Determine the [X, Y] coordinate at the center of the cell enclosing the given text.  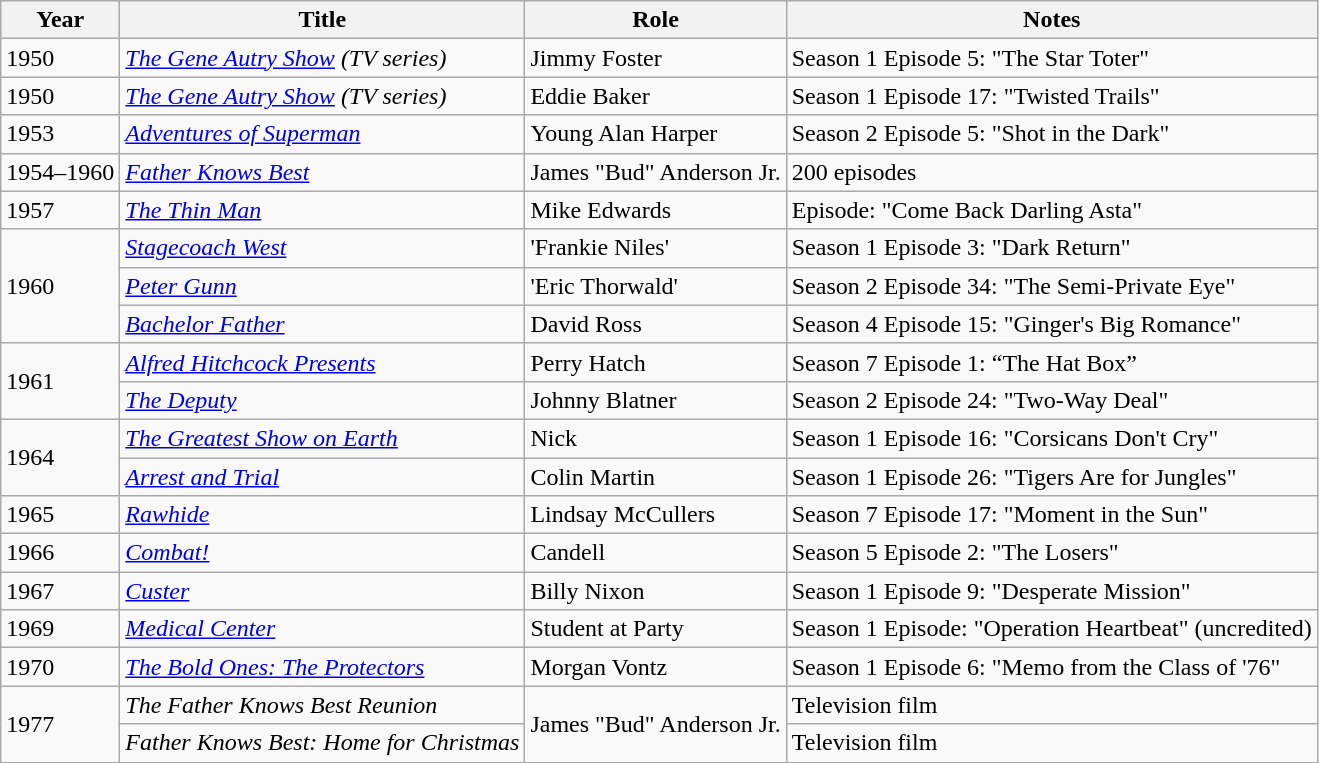
Rawhide [322, 515]
Young Alan Harper [656, 134]
1966 [60, 553]
Notes [1052, 20]
Jimmy Foster [656, 58]
Arrest and Trial [322, 477]
1957 [60, 210]
Season 1 Episode 17: "Twisted Trails" [1052, 96]
Alfred Hitchcock Presents [322, 362]
1961 [60, 381]
Season 1 Episode 26: "Tigers Are for Jungles" [1052, 477]
Season 2 Episode 34: "The Semi-Private Eye" [1052, 286]
Season 1 Episode 5: "The Star Toter" [1052, 58]
Season 1 Episode: "Operation Heartbeat" (uncredited) [1052, 629]
'Eric Thorwald' [656, 286]
Bachelor Father [322, 324]
Student at Party [656, 629]
Morgan Vontz [656, 667]
Father Knows Best [322, 172]
1964 [60, 457]
Custer [322, 591]
1977 [60, 724]
'Frankie Niles' [656, 248]
The Thin Man [322, 210]
1967 [60, 591]
Season 1 Episode 6: "Memo from the Class of '76" [1052, 667]
Peter Gunn [322, 286]
200 episodes [1052, 172]
Season 4 Episode 15: "Ginger's Big Romance" [1052, 324]
Nick [656, 438]
Medical Center [322, 629]
1970 [60, 667]
Season 1 Episode 3: "Dark Return" [1052, 248]
Colin Martin [656, 477]
Season 7 Episode 1: “The Hat Box” [1052, 362]
Season 2 Episode 5: "Shot in the Dark" [1052, 134]
Eddie Baker [656, 96]
Title [322, 20]
1953 [60, 134]
Billy Nixon [656, 591]
Candell [656, 553]
David Ross [656, 324]
Father Knows Best: Home for Christmas [322, 743]
The Bold Ones: The Protectors [322, 667]
1969 [60, 629]
Season 2 Episode 24: "Two-Way Deal" [1052, 400]
Perry Hatch [656, 362]
Lindsay McCullers [656, 515]
Year [60, 20]
Mike Edwards [656, 210]
Season 1 Episode 9: "Desperate Mission" [1052, 591]
Season 7 Episode 17: "Moment in the Sun" [1052, 515]
Season 5 Episode 2: "The Losers" [1052, 553]
Role [656, 20]
The Father Knows Best Reunion [322, 705]
Combat! [322, 553]
Season 1 Episode 16: "Corsicans Don't Cry" [1052, 438]
1965 [60, 515]
The Greatest Show on Earth [322, 438]
Johnny Blatner [656, 400]
The Deputy [322, 400]
Stagecoach West [322, 248]
Adventures of Superman [322, 134]
1954–1960 [60, 172]
1960 [60, 286]
Episode: "Come Back Darling Asta" [1052, 210]
